Find where the given text appears and provide that cell's center as (X, Y) coordinate. 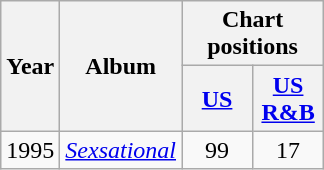
US R&B (288, 98)
Year (30, 66)
Sexsational (121, 150)
US (218, 98)
1995 (30, 150)
17 (288, 150)
Album (121, 66)
Chart positions (253, 34)
99 (218, 150)
